Search for the cell housing the specified text and yield its [X, Y] center coordinate. 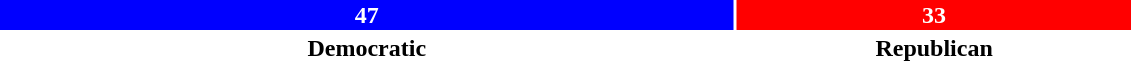
47 [367, 15]
